Locate the cell with the specified text and output its [x, y] center coordinate. 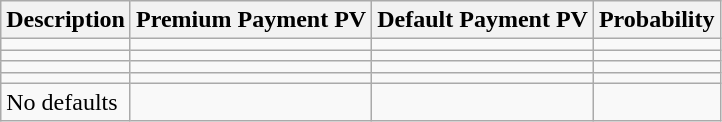
Premium Payment PV [250, 20]
Probability [656, 20]
No defaults [66, 102]
Description [66, 20]
Default Payment PV [483, 20]
